Find where the given text appears and provide that cell's center as [X, Y] coordinate. 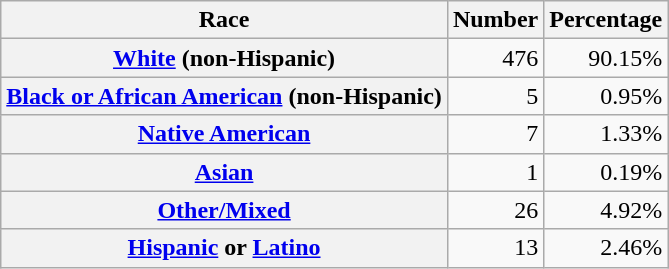
0.95% [606, 96]
Number [495, 20]
7 [495, 134]
2.46% [606, 248]
Hispanic or Latino [224, 248]
Percentage [606, 20]
White (non-Hispanic) [224, 58]
0.19% [606, 172]
4.92% [606, 210]
5 [495, 96]
Asian [224, 172]
1 [495, 172]
476 [495, 58]
Race [224, 20]
Other/Mixed [224, 210]
26 [495, 210]
13 [495, 248]
90.15% [606, 58]
1.33% [606, 134]
Black or African American (non-Hispanic) [224, 96]
Native American [224, 134]
